Search for the cell housing the specified text and yield its (X, Y) center coordinate. 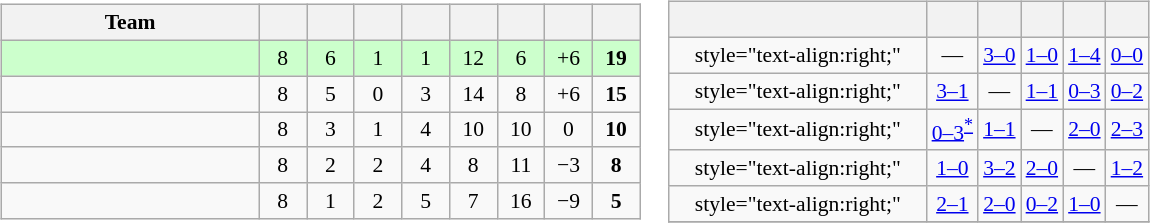
1–2 (1128, 168)
0–3 (1084, 91)
3–2 (1000, 168)
−3 (569, 165)
0–0 (1128, 55)
0–3* (953, 130)
2–1 (953, 204)
12 (473, 58)
11 (521, 165)
3–1 (953, 91)
16 (521, 201)
2–3 (1128, 130)
19 (616, 58)
Team (130, 23)
3–0 (1000, 55)
−9 (569, 201)
14 (473, 94)
7 (473, 201)
15 (616, 94)
1–4 (1084, 55)
